Search for the cell housing the specified text and yield its [x, y] center coordinate. 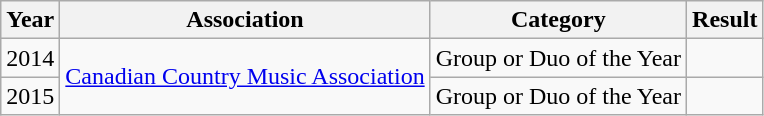
Result [725, 20]
Category [558, 20]
Year [30, 20]
2014 [30, 58]
2015 [30, 96]
Association [245, 20]
Canadian Country Music Association [245, 77]
